Capture the cell that displays the provided text and extract its (X, Y) central coordinate. 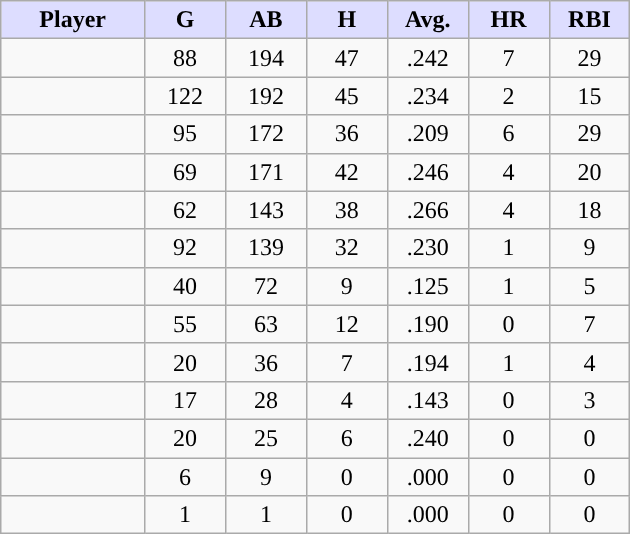
25 (266, 438)
.230 (428, 248)
122 (186, 96)
RBI (590, 20)
HR (508, 20)
63 (266, 324)
171 (266, 172)
.209 (428, 134)
139 (266, 248)
.246 (428, 172)
17 (186, 400)
3 (590, 400)
143 (266, 210)
12 (346, 324)
.125 (428, 286)
G (186, 20)
69 (186, 172)
40 (186, 286)
15 (590, 96)
.234 (428, 96)
32 (346, 248)
62 (186, 210)
92 (186, 248)
.266 (428, 210)
.190 (428, 324)
38 (346, 210)
72 (266, 286)
AB (266, 20)
5 (590, 286)
Player (73, 20)
42 (346, 172)
Avg. (428, 20)
.242 (428, 58)
95 (186, 134)
172 (266, 134)
18 (590, 210)
28 (266, 400)
2 (508, 96)
88 (186, 58)
47 (346, 58)
.240 (428, 438)
.194 (428, 362)
H (346, 20)
55 (186, 324)
.143 (428, 400)
192 (266, 96)
194 (266, 58)
45 (346, 96)
